Pinpoint the cell where the given text exists, returning its (X, Y) midpoint coordinate. 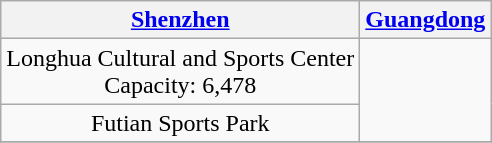
Guangdong (426, 20)
Longhua Cultural and Sports CenterCapacity: 6,478 (180, 72)
Futian Sports Park (180, 123)
Shenzhen (180, 20)
